Provide the (X, Y) coordinate of the cell's center where the given text is located.  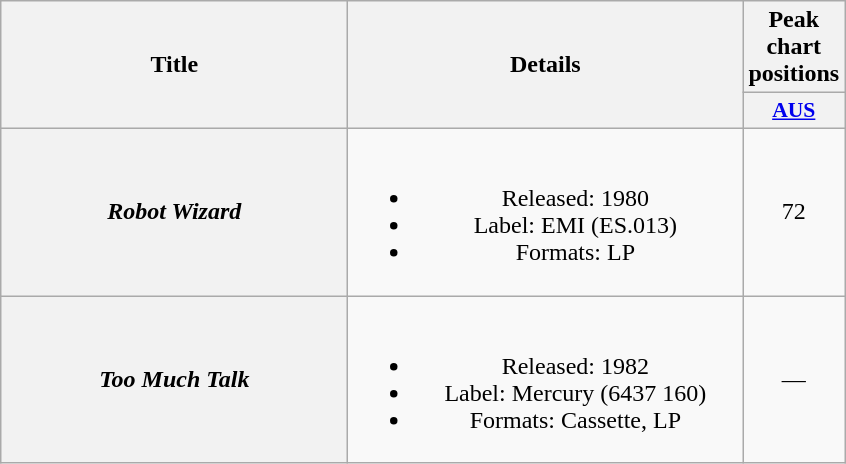
Released: 1980Label: EMI (ES.013)Formats: LP (546, 212)
Title (174, 65)
Peak chart positions (794, 47)
72 (794, 212)
— (794, 380)
AUS (794, 111)
Robot Wizard (174, 212)
Released: 1982Label: Mercury (6437 160)Formats: Cassette, LP (546, 380)
Too Much Talk (174, 380)
Details (546, 65)
